From the cell containing the given text, extract its center point as [x, y] coordinate. 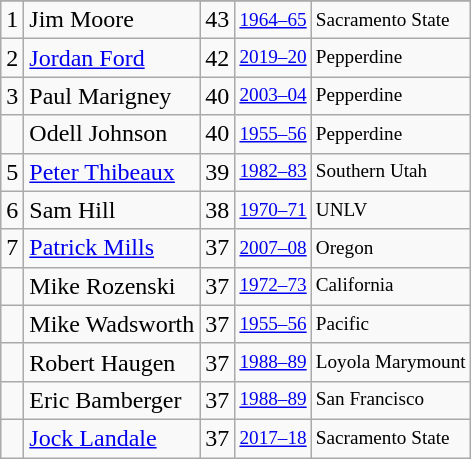
Jock Landale [112, 438]
Pacific [390, 324]
Eric Bamberger [112, 400]
5 [12, 172]
6 [12, 210]
2003–04 [273, 96]
38 [218, 210]
Jordan Ford [112, 58]
Sam Hill [112, 210]
Peter Thibeaux [112, 172]
2 [12, 58]
1 [12, 20]
1982–83 [273, 172]
Odell Johnson [112, 134]
2017–18 [273, 438]
UNLV [390, 210]
Oregon [390, 248]
Mike Wadsworth [112, 324]
1970–71 [273, 210]
2007–08 [273, 248]
43 [218, 20]
42 [218, 58]
3 [12, 96]
Paul Marigney [112, 96]
1964–65 [273, 20]
7 [12, 248]
Loyola Marymount [390, 362]
1972–73 [273, 286]
Southern Utah [390, 172]
2019–20 [273, 58]
San Francisco [390, 400]
Patrick Mills [112, 248]
Mike Rozenski [112, 286]
Robert Haugen [112, 362]
California [390, 286]
Jim Moore [112, 20]
39 [218, 172]
